Locate the cell with the specified text and output its [x, y] center coordinate. 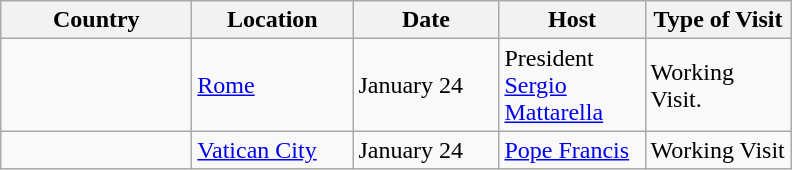
Pope Francis [572, 150]
Country [96, 20]
Working Visit [718, 150]
Location [272, 20]
Vatican City [272, 150]
Date [426, 20]
Host [572, 20]
Type of Visit [718, 20]
President Sergio Mattarella [572, 85]
Rome [272, 85]
Working Visit. [718, 85]
